Identify which cell holds the provided text, then report its (x, y) central coordinate. 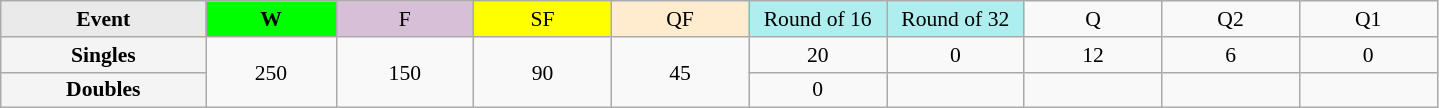
Round of 16 (818, 19)
Round of 32 (955, 19)
250 (271, 72)
W (271, 19)
150 (405, 72)
12 (1093, 55)
SF (543, 19)
45 (680, 72)
QF (680, 19)
20 (818, 55)
6 (1231, 55)
Q1 (1368, 19)
Event (104, 19)
Q (1093, 19)
Doubles (104, 90)
Singles (104, 55)
F (405, 19)
Q2 (1231, 19)
90 (543, 72)
